Return [X, Y] of the center of cell containing provided text 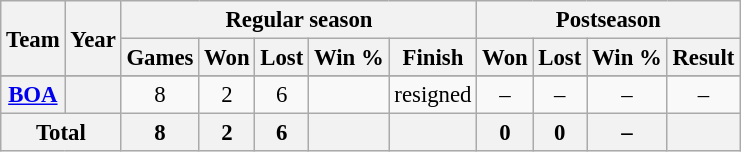
Finish [433, 58]
BOA [33, 95]
Games [160, 58]
Regular season [299, 20]
Postseason [608, 20]
Total [61, 133]
Result [704, 58]
Team [33, 38]
resigned [433, 95]
Year [93, 38]
